Output the [X, Y] coordinate of the center of the cell containing the given text.  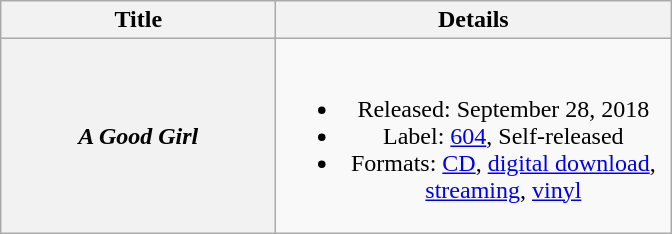
Released: September 28, 2018Label: 604, Self-releasedFormats: CD, digital download, streaming, vinyl [474, 136]
A Good Girl [138, 136]
Title [138, 20]
Details [474, 20]
